Capture the cell that displays the provided text and extract its (x, y) central coordinate. 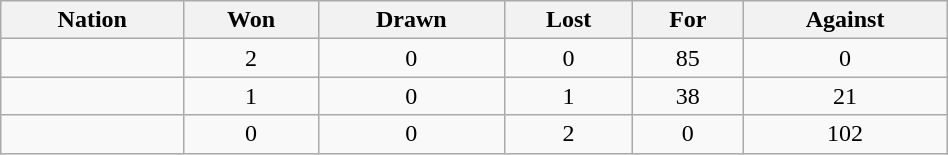
38 (688, 96)
102 (845, 134)
21 (845, 96)
Drawn (411, 20)
Nation (92, 20)
Won (252, 20)
For (688, 20)
Against (845, 20)
85 (688, 58)
Lost (568, 20)
